Scan for the cell matching the given text and deliver its (x, y) coordinate at center. 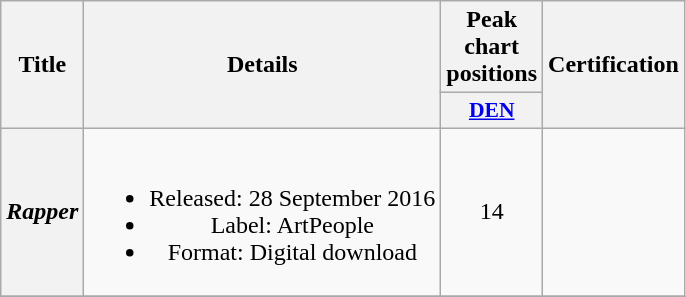
Details (262, 65)
Peak chart positions (492, 47)
Title (42, 65)
Certification (614, 65)
Rapper (42, 212)
Released: 28 September 2016Label: ArtPeopleFormat: Digital download (262, 212)
14 (492, 212)
DEN (492, 111)
